Output the [x, y] coordinate of the center of the cell containing the given text.  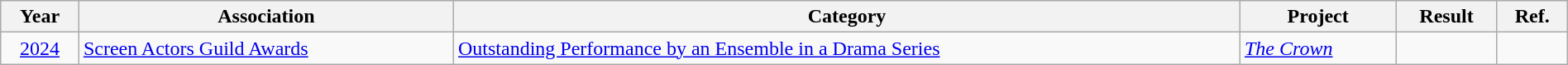
Ref. [1532, 17]
Project [1317, 17]
Screen Actors Guild Awards [266, 48]
Category [847, 17]
2024 [40, 48]
Year [40, 17]
The Crown [1317, 48]
Association [266, 17]
Outstanding Performance by an Ensemble in a Drama Series [847, 48]
Result [1446, 17]
